Identify which cell holds the provided text, then report its (X, Y) central coordinate. 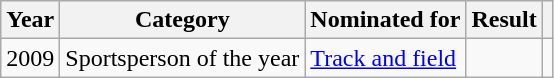
Year (30, 20)
Sportsperson of the year (182, 58)
Track and field (386, 58)
Result (504, 20)
2009 (30, 58)
Nominated for (386, 20)
Category (182, 20)
